Output the [x, y] coordinate of the center of the cell containing the given text.  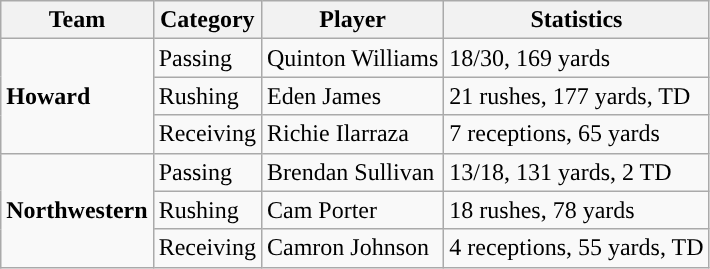
Statistics [576, 20]
Brendan Sullivan [352, 172]
Quinton Williams [352, 58]
Richie Ilarraza [352, 134]
21 rushes, 177 yards, TD [576, 96]
7 receptions, 65 yards [576, 134]
18 rushes, 78 yards [576, 210]
Team [77, 20]
Eden James [352, 96]
Camron Johnson [352, 248]
Northwestern [77, 210]
Howard [77, 96]
18/30, 169 yards [576, 58]
4 receptions, 55 yards, TD [576, 248]
Category [207, 20]
13/18, 131 yards, 2 TD [576, 172]
Cam Porter [352, 210]
Player [352, 20]
